Locate the cell with the specified text and output its (x, y) center coordinate. 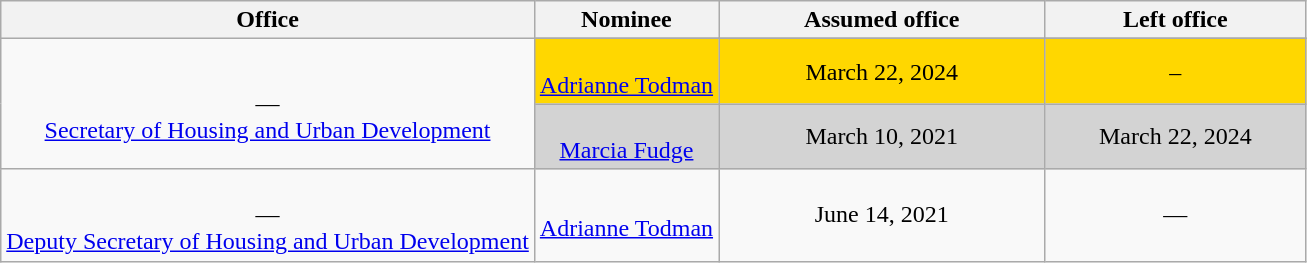
Office (268, 20)
Assumed office (882, 20)
– (1176, 72)
—Secretary of Housing and Urban Development (268, 104)
Nominee (626, 20)
Left office (1176, 20)
Marcia Fudge (626, 136)
March 10, 2021 (882, 136)
—Deputy Secretary of Housing and Urban Development (268, 215)
— (1176, 215)
June 14, 2021 (882, 215)
